Return (x, y) of the center of cell containing provided text 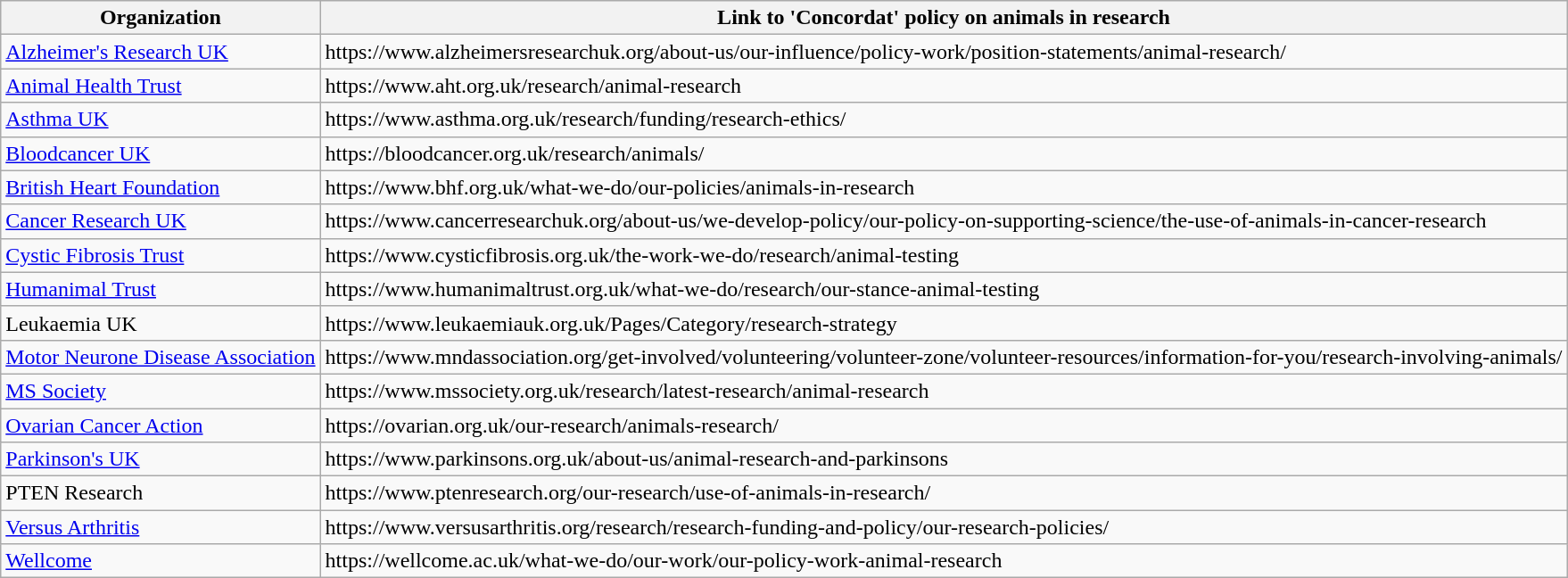
Versus Arthritis (161, 527)
Humanimal Trust (161, 289)
https://www.cancerresearchuk.org/about-us/we-develop-policy/our-policy-on-supporting-science/the-use-of-animals-in-cancer-research (944, 221)
Leukaemia UK (161, 323)
https://www.cysticfibrosis.org.uk/the-work-we-do/research/animal-testing (944, 255)
Motor Neurone Disease Association (161, 357)
https://www.ptenresearch.org/our-research/use-of-animals-in-research/ (944, 493)
https://www.bhf.org.uk/what-we-do/our-policies/animals-in-research (944, 187)
Organization (161, 18)
Cancer Research UK (161, 221)
Animal Health Trust (161, 86)
PTEN Research (161, 493)
MS Society (161, 391)
https://www.humanimaltrust.org.uk/what-we-do/research/our-stance-animal-testing (944, 289)
Alzheimer's Research UK (161, 52)
https://www.mndassociation.org/get-involved/volunteering/volunteer-zone/volunteer-resources/information-for-you/research-involving-animals/ (944, 357)
https://ovarian.org.uk/our-research/animals-research/ (944, 425)
https://www.versusarthritis.org/research/research-funding-and-policy/our-research-policies/ (944, 527)
https://www.alzheimersresearchuk.org/about-us/our-influence/policy-work/position-statements/animal-research/ (944, 52)
https://www.leukaemiauk.org.uk/Pages/Category/research-strategy (944, 323)
Bloodcancer UK (161, 153)
https://bloodcancer.org.uk/research/animals/ (944, 153)
https://www.aht.org.uk/research/animal-research (944, 86)
https://www.asthma.org.uk/research/funding/research-ethics/ (944, 120)
https://wellcome.ac.uk/what-we-do/our-work/our-policy-work-animal-research (944, 561)
Asthma UK (161, 120)
https://www.parkinsons.org.uk/about-us/animal-research-and-parkinsons (944, 459)
Cystic Fibrosis Trust (161, 255)
Wellcome (161, 561)
https://www.mssociety.org.uk/research/latest-research/animal-research (944, 391)
Link to 'Concordat' policy on animals in research (944, 18)
Parkinson's UK (161, 459)
Ovarian Cancer Action (161, 425)
British Heart Foundation (161, 187)
